Determine the (X, Y) coordinate at the center of the cell enclosing the given text.  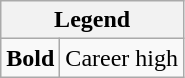
Career high (122, 58)
Legend (92, 20)
Bold (30, 58)
